Provide the (x, y) coordinate of the cell's center where the given text is located.  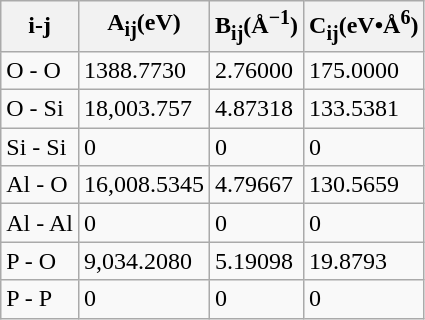
Bij(Å−1) (257, 26)
9,034.2080 (144, 261)
Al - Al (40, 223)
130.5659 (364, 185)
Aij(eV) (144, 26)
4.79667 (257, 185)
4.87318 (257, 109)
1388.7730 (144, 71)
O - O (40, 71)
P - O (40, 261)
19.8793 (364, 261)
Si - Si (40, 147)
Al - O (40, 185)
Cij(eV•Å6) (364, 26)
5.19098 (257, 261)
16,008.5345 (144, 185)
133.5381 (364, 109)
175.0000 (364, 71)
P - P (40, 299)
i-j (40, 26)
2.76000 (257, 71)
O - Si (40, 109)
18,003.757 (144, 109)
